From the cell containing the given text, extract its center point as [X, Y] coordinate. 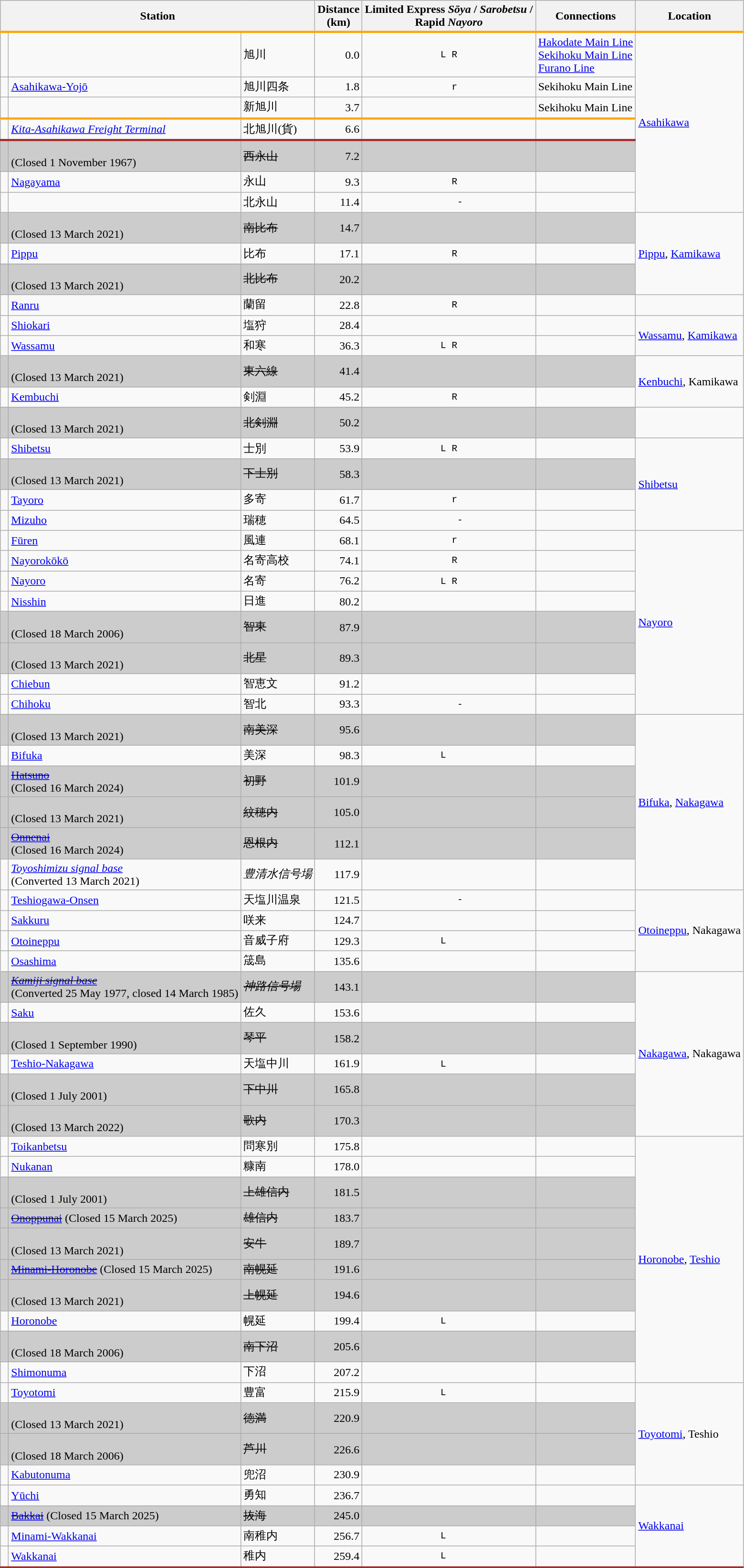
68.1 [339, 540]
安牛 [278, 1243]
智北 [278, 705]
風連 [278, 540]
121.5 [339, 901]
194.6 [339, 1295]
101.9 [339, 781]
剣淵 [278, 397]
87.9 [339, 627]
Mizuho [125, 520]
199.4 [339, 1321]
112.1 [339, 843]
問寒別 [278, 1147]
1.8 [339, 87]
7.2 [339, 156]
Horonobe [125, 1321]
95.6 [339, 730]
兜沼 [278, 1475]
南比布 [278, 228]
Teshio-Nakagawa [125, 1064]
Kenbuchi, Kamikawa [690, 381]
芦川 [278, 1450]
175.8 [339, 1147]
Kamiji signal base(Converted 25 May 1977, closed 14 March 1985) [125, 986]
Hatsuno (Closed 16 March 2024) [125, 781]
230.9 [339, 1475]
佐久 [278, 1012]
Pippu, Kamikawa [690, 254]
Wassamu [125, 346]
北剣淵 [278, 423]
Onnenai (Closed 16 March 2024) [125, 843]
Toyotomi, Teshio [690, 1433]
158.2 [339, 1038]
歌内 [278, 1120]
Bakkai (Closed 15 March 2025) [125, 1515]
Saku [125, 1012]
Kita-Asahikawa Freight Terminal [125, 129]
和寒 [278, 346]
9.3 [339, 182]
多寄 [278, 499]
178.0 [339, 1167]
Nayorokōkō [125, 561]
Otoineppu, Nakagawa [690, 931]
天塩中川 [278, 1064]
北星 [278, 658]
0.0 [339, 54]
236.7 [339, 1495]
下沼 [278, 1372]
256.7 [339, 1536]
76.2 [339, 582]
Toyoshimizu signal base (Converted 13 March 2021) [125, 875]
(Closed 13 March 2022) [125, 1120]
74.1 [339, 561]
美深 [278, 755]
98.3 [339, 755]
Nukanan [125, 1167]
124.7 [339, 921]
205.6 [339, 1346]
183.7 [339, 1218]
神路信号場 [278, 986]
89.3 [339, 658]
93.3 [339, 705]
58.3 [339, 474]
Teshiogawa-Onsen [125, 901]
豊清水信号場 [278, 875]
14.7 [339, 228]
Pippu [125, 254]
Onoppunai (Closed 15 March 2025) [125, 1218]
徳満 [278, 1418]
北旭川(貨) [278, 129]
下士別 [278, 474]
91.2 [339, 684]
智東 [278, 627]
143.1 [339, 986]
Minami-Horonobe (Closed 15 March 2025) [125, 1269]
161.9 [339, 1064]
Fūren [125, 540]
Hakodate Main Line Sekihoku Main Line Furano Line [586, 54]
191.6 [339, 1269]
瑞穂 [278, 520]
Nisshin [125, 602]
幌延 [278, 1321]
Nakagawa, Nakagawa [690, 1053]
天塩川温泉 [278, 901]
189.7 [339, 1243]
Bifuka, Nakagawa [690, 802]
Connections [586, 16]
南稚内 [278, 1536]
Horonobe, Teshio [690, 1260]
215.9 [339, 1392]
50.2 [339, 423]
旭川四条 [278, 87]
南下沼 [278, 1346]
Bifuka [125, 755]
181.5 [339, 1193]
士別 [278, 449]
初野 [278, 781]
Yūchi [125, 1495]
105.0 [339, 813]
日進 [278, 602]
下中川 [278, 1090]
智恵文 [278, 684]
Station [157, 16]
117.9 [339, 875]
Osashima [125, 962]
北比布 [278, 279]
Shimonuma [125, 1372]
129.3 [339, 941]
153.6 [339, 1012]
45.2 [339, 397]
165.8 [339, 1090]
塩狩 [278, 326]
64.5 [339, 520]
170.3 [339, 1120]
61.7 [339, 499]
Toyotomi [125, 1392]
28.4 [339, 326]
22.8 [339, 305]
41.4 [339, 371]
Asahikawa [690, 122]
Shiokari [125, 326]
36.3 [339, 346]
咲来 [278, 921]
Nagayama [125, 182]
名寄高校 [278, 561]
筬島 [278, 962]
(Closed 1 November 1967) [125, 156]
琴平 [278, 1038]
糠南 [278, 1167]
抜海 [278, 1515]
Sakkuru [125, 921]
Tayoro [125, 499]
226.6 [339, 1450]
上幌延 [278, 1295]
新旭川 [278, 107]
恩根内 [278, 843]
6.6 [339, 129]
北永山 [278, 202]
Chiebun [125, 684]
比布 [278, 254]
Ranru [125, 305]
Kembuchi [125, 397]
11.4 [339, 202]
勇知 [278, 1495]
135.6 [339, 962]
Minami-Wakkanai [125, 1536]
南幌延 [278, 1269]
80.2 [339, 602]
Asahikawa-Yojō [125, 87]
53.9 [339, 449]
Location [690, 16]
17.1 [339, 254]
Limited Express Sōya / Sarobetsu /Rapid Nayoro [449, 16]
西永山 [278, 156]
Chihoku [125, 705]
259.4 [339, 1557]
3.7 [339, 107]
蘭留 [278, 305]
永山 [278, 182]
雄信内 [278, 1218]
東六線 [278, 371]
名寄 [278, 582]
南美深 [278, 730]
(Closed 1 September 1990) [125, 1038]
音威子府 [278, 941]
220.9 [339, 1418]
稚内 [278, 1557]
Otoineppu [125, 941]
Wassamu, Kamikawa [690, 335]
245.0 [339, 1515]
207.2 [339, 1372]
豊富 [278, 1392]
Distance(km) [339, 16]
20.2 [339, 279]
上雄信内 [278, 1193]
Toikanbetsu [125, 1147]
旭川 [278, 54]
Kabutonuma [125, 1475]
紋穂内 [278, 813]
